Pinpoint the cell where the given text exists, returning its (x, y) midpoint coordinate. 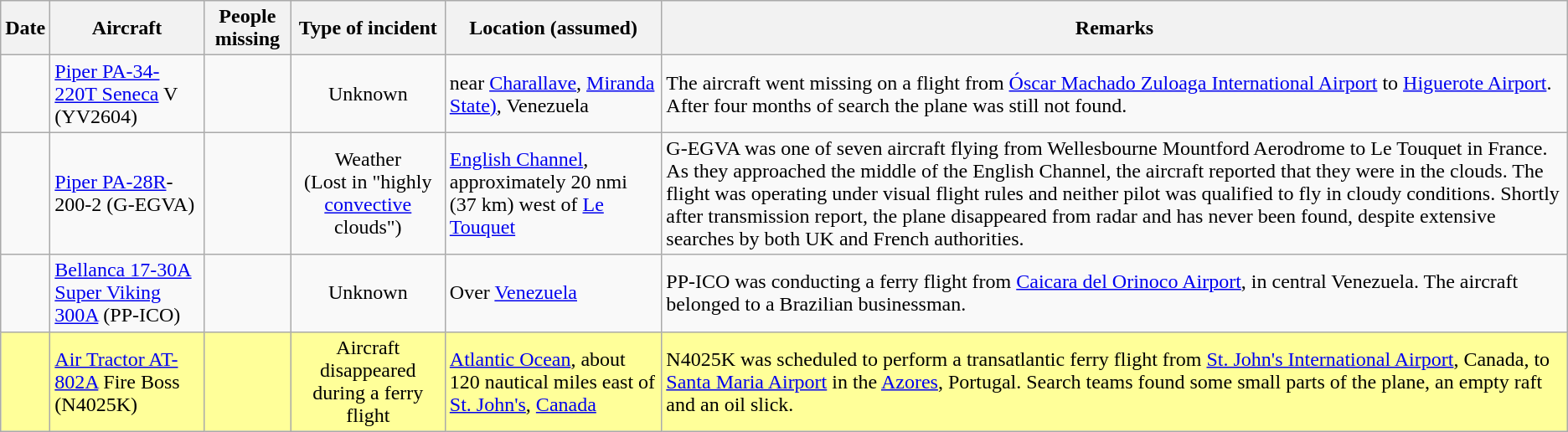
PP-ICO was conducting a ferry flight from Caicara del Orinoco Airport, in central Venezuela. The aircraft belonged to a Brazilian businessman. (1114, 293)
English Channel, approximately 20 nmi (37 km) west of Le Touquet (553, 193)
Aircraft disappeared during a ferry flight (368, 382)
Location (assumed) (553, 28)
Type of incident (368, 28)
Piper PA-28R-200-2 (G-EGVA) (127, 193)
Piper PA-34-220T Seneca V (YV2604) (127, 94)
Date (25, 28)
Atlantic Ocean, about 120 nautical miles east of St. John's, Canada (553, 382)
Aircraft (127, 28)
People missing (247, 28)
Bellanca 17-30A Super Viking 300A (PP-ICO) (127, 293)
Weather(Lost in "highly convective clouds") (368, 193)
Air Tractor AT-802A Fire Boss (N4025K) (127, 382)
Remarks (1114, 28)
near Charallave, Miranda State), Venezuela (553, 94)
Over Venezuela (553, 293)
